Locate the cell with the specified text and output its [X, Y] center coordinate. 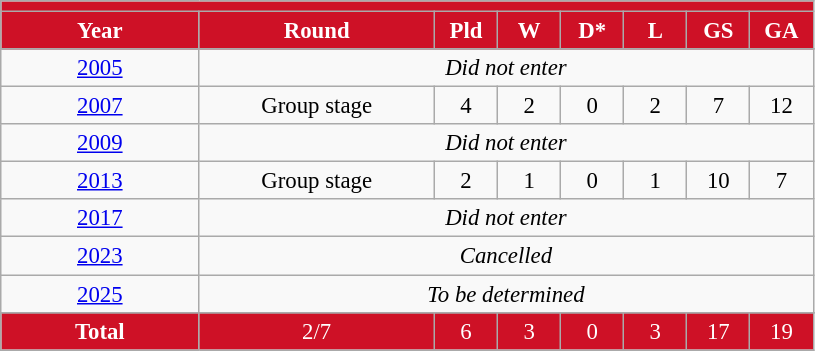
GS [718, 31]
2023 [100, 256]
10 [718, 181]
W [530, 31]
2013 [100, 181]
2005 [100, 68]
17 [718, 331]
2/7 [317, 331]
19 [782, 331]
4 [466, 106]
Pld [466, 31]
2017 [100, 219]
2007 [100, 106]
12 [782, 106]
GA [782, 31]
6 [466, 331]
Round [317, 31]
2009 [100, 143]
D* [592, 31]
Cancelled [506, 256]
Year [100, 31]
To be determined [506, 294]
L [656, 31]
2025 [100, 294]
Total [100, 331]
